Determine the (x, y) coordinate at the center of the cell enclosing the given text.  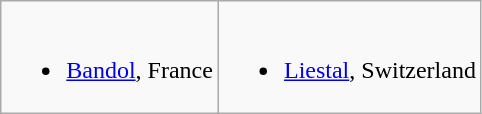
Bandol, France (110, 58)
Liestal, Switzerland (350, 58)
